For the text-containing cell, return its midpoint in [X, Y] coordinate format. 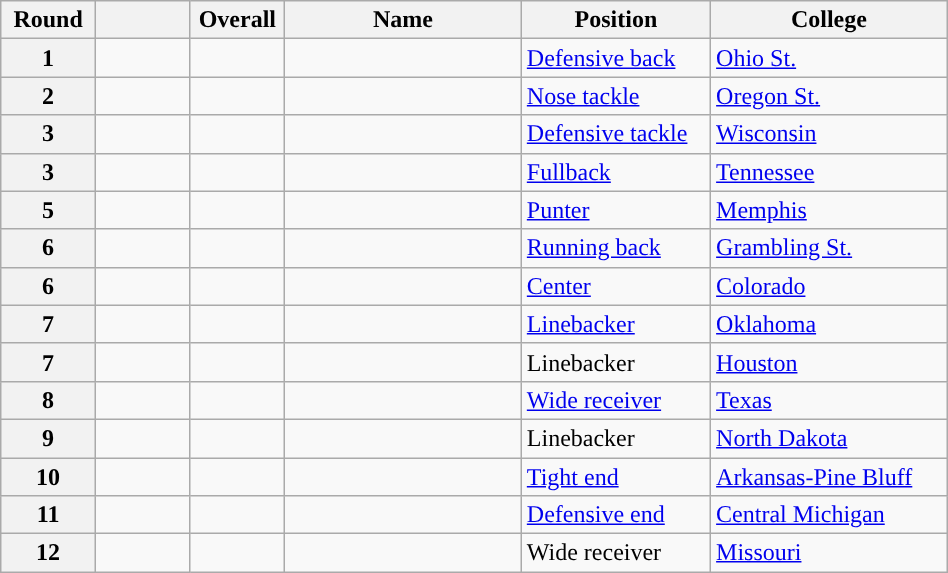
Oregon St. [830, 96]
8 [48, 400]
Defensive tackle [616, 134]
10 [48, 477]
Defensive back [616, 58]
North Dakota [830, 438]
Texas [830, 400]
Fullback [616, 172]
Punter [616, 210]
Oklahoma [830, 324]
Wisconsin [830, 134]
Defensive end [616, 515]
11 [48, 515]
Running back [616, 248]
Center [616, 286]
Ohio St. [830, 58]
1 [48, 58]
12 [48, 553]
Overall [238, 20]
Round [48, 20]
Missouri [830, 553]
Colorado [830, 286]
Houston [830, 362]
Tennessee [830, 172]
Memphis [830, 210]
9 [48, 438]
5 [48, 210]
Tight end [616, 477]
2 [48, 96]
Name [404, 20]
Grambling St. [830, 248]
Central Michigan [830, 515]
Arkansas-Pine Bluff [830, 477]
College [830, 20]
Position [616, 20]
Nose tackle [616, 96]
